Provide the [X, Y] coordinate of the cell's center where the given text is located.  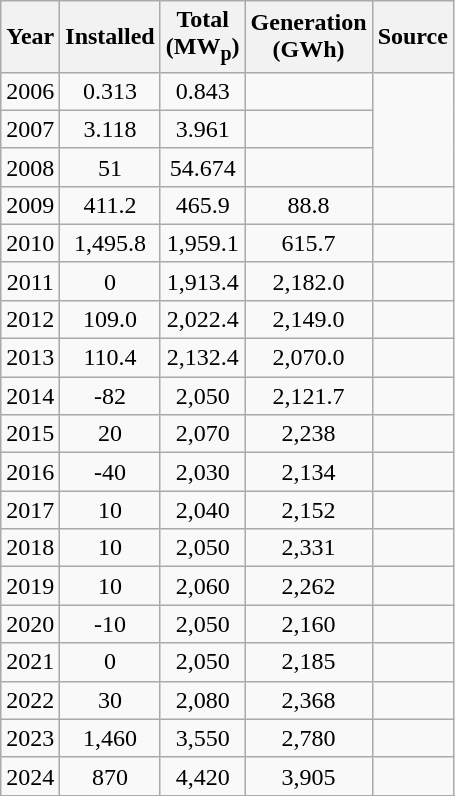
615.7 [308, 243]
1,913.4 [202, 281]
3,905 [308, 776]
51 [110, 167]
2,060 [202, 586]
2,149.0 [308, 319]
-40 [110, 472]
54.674 [202, 167]
2023 [30, 738]
1,460 [110, 738]
2,022.4 [202, 319]
2,780 [308, 738]
2,121.7 [308, 396]
109.0 [110, 319]
2019 [30, 586]
0.843 [202, 91]
2,132.4 [202, 358]
2,134 [308, 472]
2007 [30, 129]
30 [110, 700]
2,262 [308, 586]
411.2 [110, 205]
2,182.0 [308, 281]
2013 [30, 358]
2,080 [202, 700]
4,420 [202, 776]
0.313 [110, 91]
2,238 [308, 434]
2018 [30, 548]
2014 [30, 396]
Year [30, 36]
2,160 [308, 624]
2017 [30, 510]
2022 [30, 700]
870 [110, 776]
2010 [30, 243]
2012 [30, 319]
-10 [110, 624]
Total(MWp) [202, 36]
2021 [30, 662]
2015 [30, 434]
1,495.8 [110, 243]
2,152 [308, 510]
2,368 [308, 700]
2,070 [202, 434]
1,959.1 [202, 243]
88.8 [308, 205]
3.961 [202, 129]
20 [110, 434]
3.118 [110, 129]
2009 [30, 205]
Source [412, 36]
2008 [30, 167]
2020 [30, 624]
2016 [30, 472]
2,070.0 [308, 358]
2024 [30, 776]
Installed [110, 36]
2,331 [308, 548]
110.4 [110, 358]
-82 [110, 396]
2011 [30, 281]
3,550 [202, 738]
2,030 [202, 472]
2,040 [202, 510]
2006 [30, 91]
Generation(GWh) [308, 36]
465.9 [202, 205]
2,185 [308, 662]
